Extract the (X, Y) coordinate from the center of the cell holding the provided text.  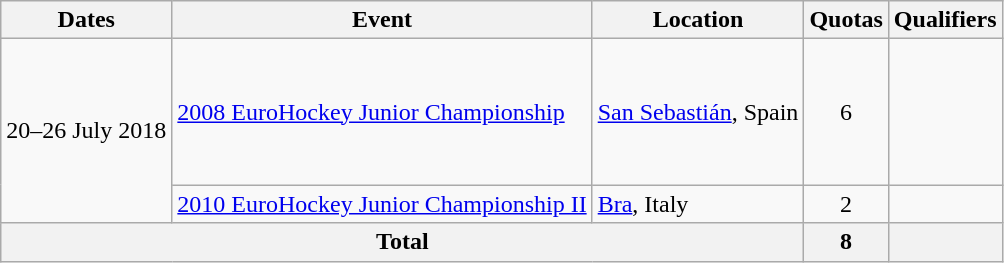
Bra, Italy (698, 204)
Qualifiers (945, 20)
Dates (86, 20)
Quotas (846, 20)
San Sebastián, Spain (698, 112)
20–26 July 2018 (86, 131)
Location (698, 20)
2008 EuroHockey Junior Championship (382, 112)
Total (402, 242)
2 (846, 204)
Event (382, 20)
2010 EuroHockey Junior Championship II (382, 204)
6 (846, 112)
8 (846, 242)
